Return the [x, y] coordinate for the center point of the cell that contains the specified text.  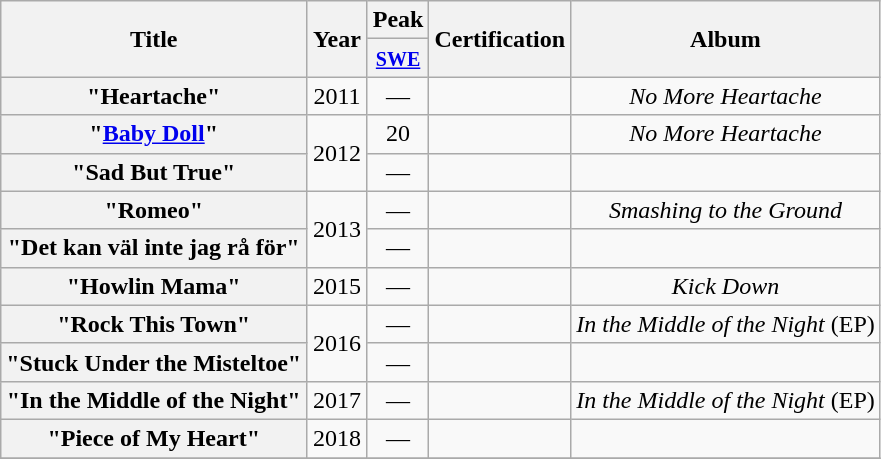
"Howlin Mama" [154, 286]
SWE [398, 58]
Year [338, 39]
"Heartache" [154, 96]
"Baby Doll" [154, 134]
"Romeo" [154, 210]
"Piece of My Heart" [154, 438]
Title [154, 39]
20 [398, 134]
Album [726, 39]
"Rock This Town" [154, 324]
Certification [500, 39]
"Det kan väl inte jag rå för" [154, 248]
Peak [398, 20]
2018 [338, 438]
Kick Down [726, 286]
2017 [338, 400]
2012 [338, 153]
"Stuck Under the Misteltoe" [154, 362]
Smashing to the Ground [726, 210]
"In the Middle of the Night" [154, 400]
2013 [338, 229]
2011 [338, 96]
"Sad But True" [154, 172]
2015 [338, 286]
2016 [338, 343]
